Identify which cell holds the provided text, then report its (x, y) central coordinate. 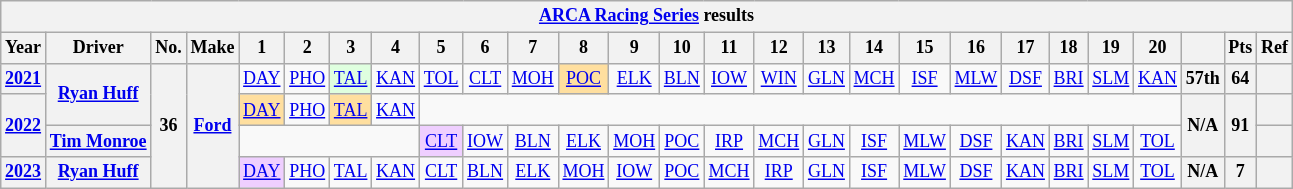
9 (634, 48)
1 (262, 48)
Tim Monroe (98, 140)
Pts (1240, 48)
17 (1026, 48)
19 (1111, 48)
57th (1202, 78)
4 (396, 48)
Make (212, 48)
8 (584, 48)
Ref (1275, 48)
5 (440, 48)
18 (1068, 48)
64 (1240, 78)
WIN (779, 78)
2 (308, 48)
10 (682, 48)
Driver (98, 48)
16 (976, 48)
91 (1240, 125)
3 (351, 48)
20 (1158, 48)
36 (168, 126)
14 (874, 48)
2023 (24, 172)
ARCA Racing Series results (647, 16)
15 (924, 48)
11 (729, 48)
6 (486, 48)
12 (779, 48)
Year (24, 48)
2021 (24, 78)
13 (827, 48)
No. (168, 48)
2022 (24, 125)
Ford (212, 126)
